For the text-containing cell, return its midpoint in (X, Y) coordinate format. 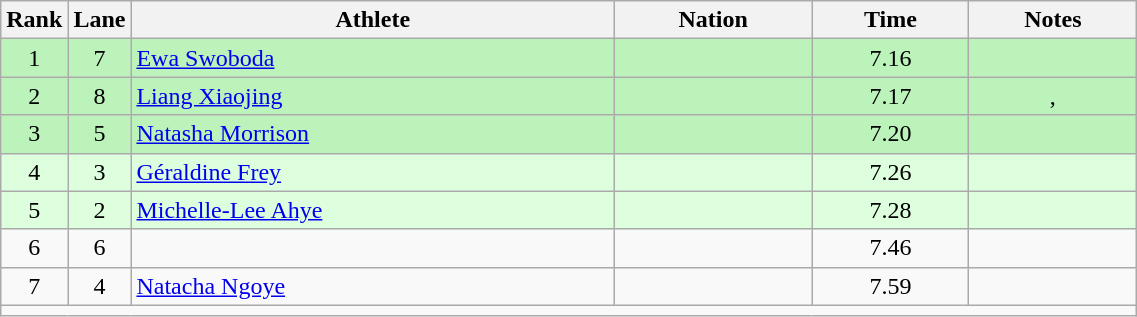
, (1053, 96)
7.59 (890, 286)
Nation (714, 20)
Michelle-Lee Ahye (373, 210)
Notes (1053, 20)
Ewa Swoboda (373, 58)
Natasha Morrison (373, 134)
7.20 (890, 134)
1 (34, 58)
Time (890, 20)
Rank (34, 20)
Athlete (373, 20)
Liang Xiaojing (373, 96)
7.26 (890, 172)
8 (100, 96)
Natacha Ngoye (373, 286)
7.17 (890, 96)
7.16 (890, 58)
7.28 (890, 210)
7.46 (890, 248)
Lane (100, 20)
Géraldine Frey (373, 172)
